Output the [X, Y] coordinate of the center of the cell containing the given text.  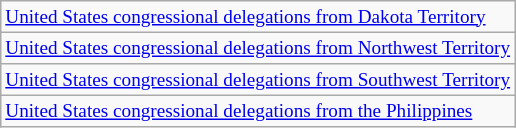
United States congressional delegations from the Philippines [258, 111]
United States congressional delegations from Northwest Territory [258, 48]
United States congressional delegations from Dakota Territory [258, 17]
United States congressional delegations from Southwest Territory [258, 80]
